Search for the cell housing the specified text and yield its [X, Y] center coordinate. 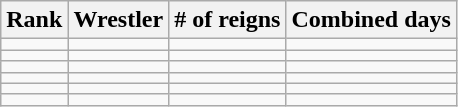
Wrestler [118, 20]
# of reigns [228, 20]
Rank [34, 20]
Combined days [371, 20]
